Find where the given text appears and provide that cell's center as (x, y) coordinate. 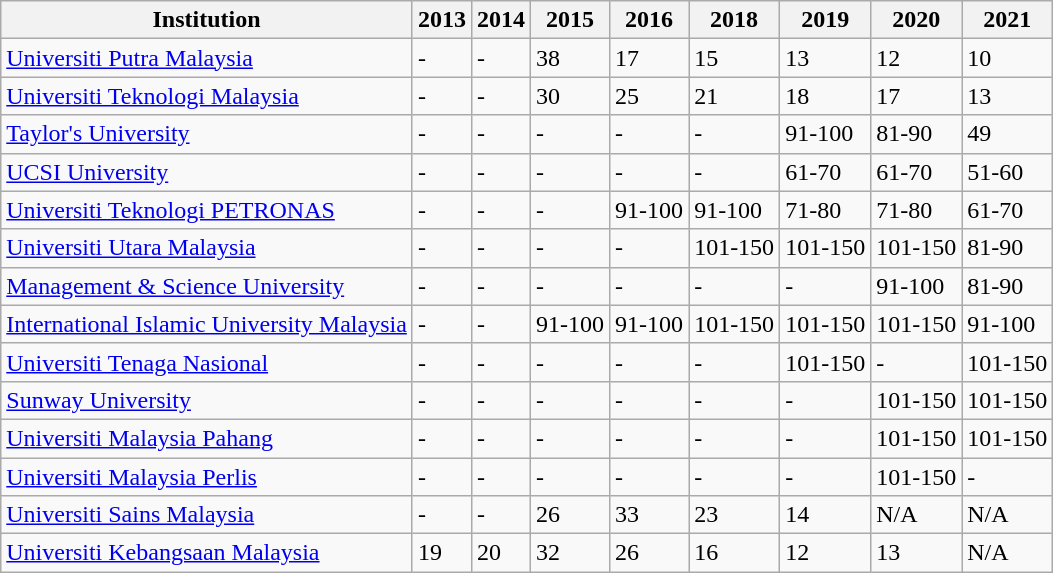
15 (734, 58)
Universiti Malaysia Pahang (207, 438)
51-60 (1008, 172)
33 (650, 515)
Universiti Teknologi Malaysia (207, 96)
18 (826, 96)
International Islamic University Malaysia (207, 324)
2020 (916, 20)
30 (570, 96)
UCSI University (207, 172)
Universiti Utara Malaysia (207, 248)
32 (570, 553)
2014 (500, 20)
2015 (570, 20)
Universiti Malaysia Perlis (207, 477)
Management & Science University (207, 286)
49 (1008, 134)
20 (500, 553)
10 (1008, 58)
Universiti Kebangsaan Malaysia (207, 553)
Universiti Putra Malaysia (207, 58)
Universiti Tenaga Nasional (207, 362)
2016 (650, 20)
23 (734, 515)
Universiti Sains Malaysia (207, 515)
19 (442, 553)
Institution (207, 20)
25 (650, 96)
2013 (442, 20)
38 (570, 58)
14 (826, 515)
2019 (826, 20)
Universiti Teknologi PETRONAS (207, 210)
16 (734, 553)
2021 (1008, 20)
Taylor's University (207, 134)
21 (734, 96)
Sunway University (207, 400)
2018 (734, 20)
